For the text-containing cell, return its midpoint in [x, y] coordinate format. 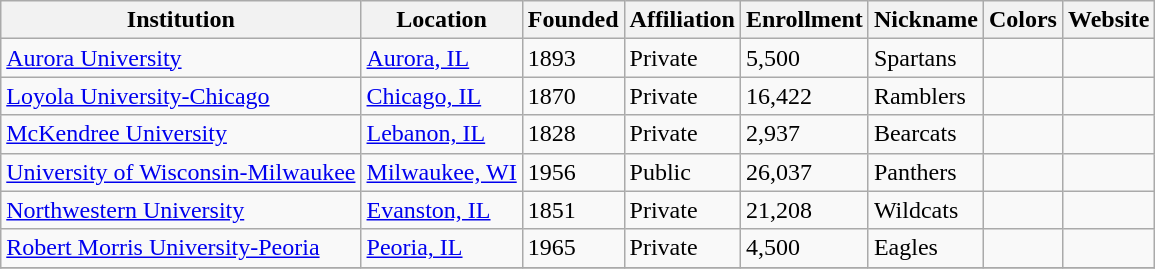
Lebanon, IL [442, 134]
Wildcats [926, 210]
16,422 [804, 96]
Aurora University [181, 58]
1870 [573, 96]
Northwestern University [181, 210]
University of Wisconsin-Milwaukee [181, 172]
1828 [573, 134]
Institution [181, 20]
Enrollment [804, 20]
1851 [573, 210]
Affiliation [682, 20]
Chicago, IL [442, 96]
5,500 [804, 58]
Loyola University-Chicago [181, 96]
Bearcats [926, 134]
Location [442, 20]
1965 [573, 248]
Evanston, IL [442, 210]
26,037 [804, 172]
1893 [573, 58]
Eagles [926, 248]
Spartans [926, 58]
Peoria, IL [442, 248]
Founded [573, 20]
21,208 [804, 210]
Milwaukee, WI [442, 172]
Aurora, IL [442, 58]
Panthers [926, 172]
Ramblers [926, 96]
McKendree University [181, 134]
Robert Morris University-Peoria [181, 248]
4,500 [804, 248]
Colors [1022, 20]
Nickname [926, 20]
Website [1108, 20]
1956 [573, 172]
2,937 [804, 134]
Public [682, 172]
